Identify which cell holds the provided text, then report its (x, y) central coordinate. 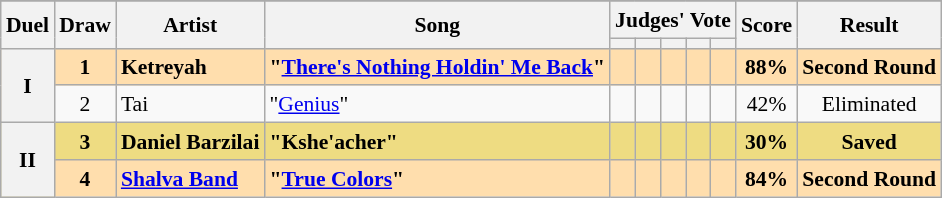
42% (766, 104)
2 (85, 104)
"There's Nothing Holdin' Me Back" (437, 66)
I (28, 85)
Judges' Vote (673, 20)
Duel (28, 24)
Daniel Barzilai (190, 142)
30% (766, 142)
Shalva Band (190, 178)
1 (85, 66)
Artist (190, 24)
Ketreyah (190, 66)
Result (869, 24)
Song (437, 24)
"Kshe'acher" (437, 142)
"Genius" (437, 104)
Score (766, 24)
84% (766, 178)
3 (85, 142)
Tai (190, 104)
Eliminated (869, 104)
"True Colors" (437, 178)
4 (85, 178)
II (28, 160)
Draw (85, 24)
88% (766, 66)
Saved (869, 142)
